Return (X, Y) of the center of cell containing provided text 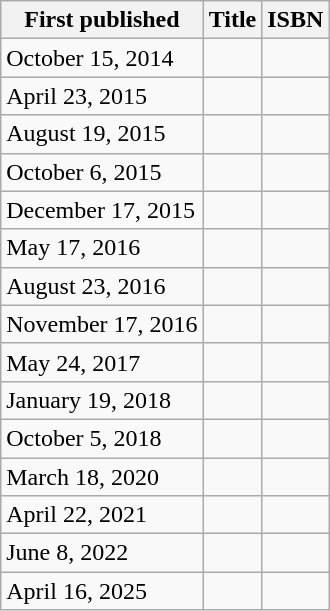
January 19, 2018 (102, 400)
Title (232, 20)
First published (102, 20)
April 23, 2015 (102, 96)
May 17, 2016 (102, 248)
October 6, 2015 (102, 172)
August 23, 2016 (102, 286)
ISBN (296, 20)
August 19, 2015 (102, 134)
May 24, 2017 (102, 362)
November 17, 2016 (102, 324)
October 15, 2014 (102, 58)
April 22, 2021 (102, 515)
December 17, 2015 (102, 210)
March 18, 2020 (102, 477)
April 16, 2025 (102, 591)
October 5, 2018 (102, 438)
June 8, 2022 (102, 553)
